Locate the cell with the specified text and output its (x, y) center coordinate. 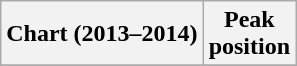
Chart (2013–2014) (102, 34)
Peakposition (249, 34)
